Find where the given text appears and provide that cell's center as [X, Y] coordinate. 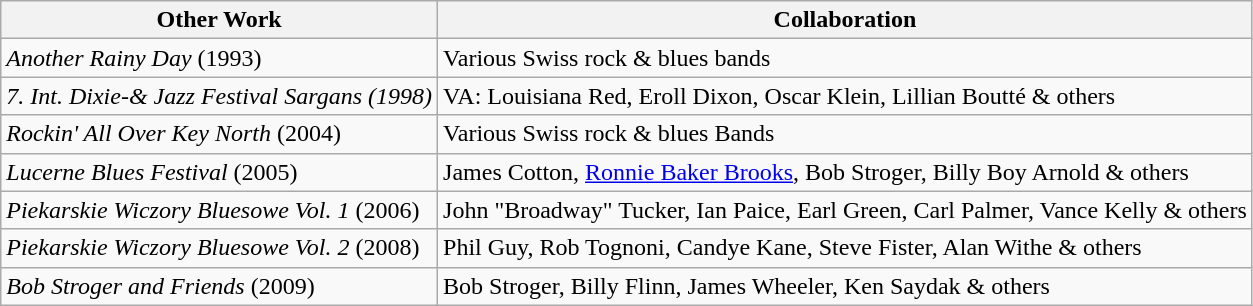
Collaboration [846, 20]
Lucerne Blues Festival (2005) [220, 172]
Another Rainy Day (1993) [220, 58]
Other Work [220, 20]
James Cotton, Ronnie Baker Brooks, Bob Stroger, Billy Boy Arnold & others [846, 172]
Phil Guy, Rob Tognoni, Candye Kane, Steve Fister, Alan Withe & others [846, 248]
Rockin' All Over Key North (2004) [220, 134]
Various Swiss rock & blues bands [846, 58]
Bob Stroger and Friends (2009) [220, 286]
7. Int. Dixie-& Jazz Festival Sargans (1998) [220, 96]
Various Swiss rock & blues Bands [846, 134]
VA: Louisiana Red, Eroll Dixon, Oscar Klein, Lillian Boutté & others [846, 96]
Piekarskie Wiczory Bluesowe Vol. 1 (2006) [220, 210]
Piekarskie Wiczory Bluesowe Vol. 2 (2008) [220, 248]
John "Broadway" Tucker, Ian Paice, Earl Green, Carl Palmer, Vance Kelly & others [846, 210]
Bob Stroger, Billy Flinn, James Wheeler, Ken Saydak & others [846, 286]
